For the text-containing cell, return its midpoint in (x, y) coordinate format. 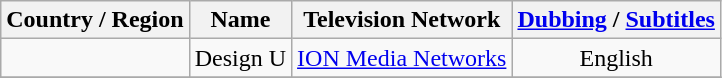
Design U (240, 58)
ION Media Networks (402, 58)
Name (240, 20)
English (616, 58)
Country / Region (95, 20)
Dubbing / Subtitles (616, 20)
Television Network (402, 20)
